Determine the [x, y] coordinate at the center of the cell enclosing the given text.  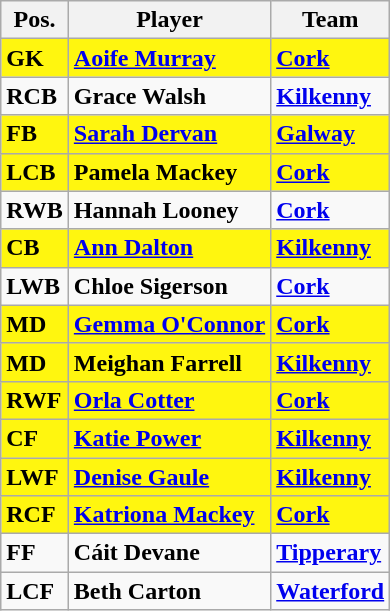
Gemma O'Connor [169, 324]
LWB [35, 286]
Player [169, 20]
RWF [35, 400]
LCB [35, 172]
Chloe Sigerson [169, 286]
Ann Dalton [169, 248]
Meighan Farrell [169, 362]
Waterford [330, 591]
FF [35, 553]
CF [35, 438]
Beth Carton [169, 591]
Aoife Murray [169, 58]
Sarah Dervan [169, 134]
FB [35, 134]
RCB [35, 96]
Hannah Looney [169, 210]
LWF [35, 477]
Tipperary [330, 553]
Grace Walsh [169, 96]
Orla Cotter [169, 400]
GK [35, 58]
RWB [35, 210]
LCF [35, 591]
Cáit Devane [169, 553]
CB [35, 248]
Katriona Mackey [169, 515]
RCF [35, 515]
Galway [330, 134]
Team [330, 20]
Pamela Mackey [169, 172]
Denise Gaule [169, 477]
Pos. [35, 20]
Katie Power [169, 438]
